Determine the [X, Y] coordinate at the center of the cell enclosing the given text.  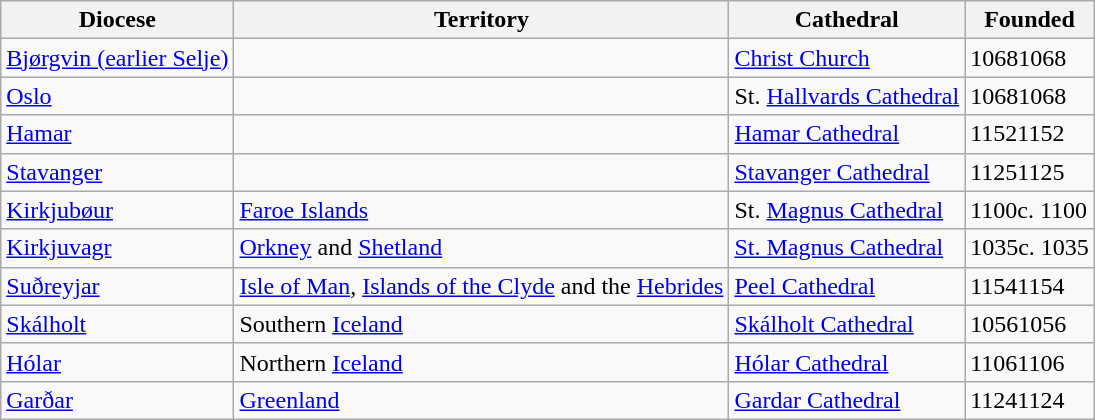
Garðar [118, 400]
St. Hallvards Cathedral [847, 96]
Hólar Cathedral [847, 362]
Oslo [118, 96]
Peel Cathedral [847, 286]
Stavanger [118, 172]
Hólar [118, 362]
Skálholt Cathedral [847, 324]
Greenland [482, 400]
Christ Church [847, 58]
Kirkjuvagr [118, 248]
Southern Iceland [482, 324]
1100c. 1100 [1030, 210]
11521152 [1030, 134]
Skálholt [118, 324]
Northern Iceland [482, 362]
Stavanger Cathedral [847, 172]
Kirkjubøur [118, 210]
Orkney and Shetland [482, 248]
Territory [482, 20]
1035c. 1035 [1030, 248]
11541154 [1030, 286]
Diocese [118, 20]
Cathedral [847, 20]
Bjørgvin (earlier Selje) [118, 58]
Hamar Cathedral [847, 134]
11251125 [1030, 172]
11241124 [1030, 400]
Faroe Islands [482, 210]
Hamar [118, 134]
11061106 [1030, 362]
Gardar Cathedral [847, 400]
Isle of Man, Islands of the Clyde and the Hebrides [482, 286]
Founded [1030, 20]
10561056 [1030, 324]
Suðreyjar [118, 286]
